Find where the given text appears and provide that cell's center as (X, Y) coordinate. 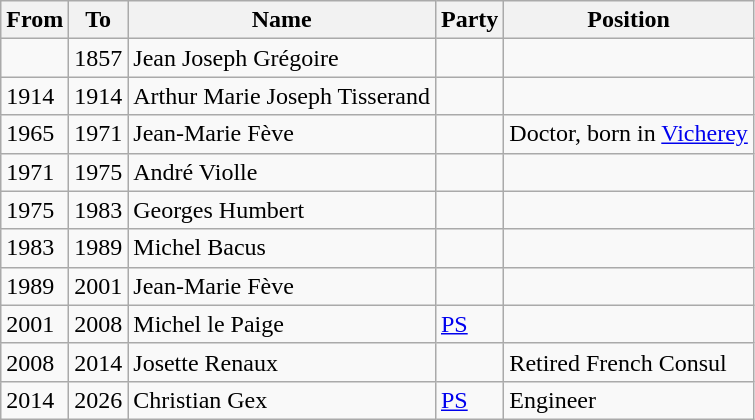
Josette Renaux (282, 362)
Georges Humbert (282, 210)
2026 (98, 400)
Party (469, 20)
To (98, 20)
Name (282, 20)
Position (628, 20)
Doctor, born in Vicherey (628, 134)
Jean Joseph Grégoire (282, 58)
Christian Gex (282, 400)
Arthur Marie Joseph Tisserand (282, 96)
Retired French Consul (628, 362)
1965 (35, 134)
From (35, 20)
Michel le Paige (282, 324)
Engineer (628, 400)
Michel Bacus (282, 248)
1857 (98, 58)
André Violle (282, 172)
